Return the [X, Y] coordinate for the center point of the cell that contains the specified text.  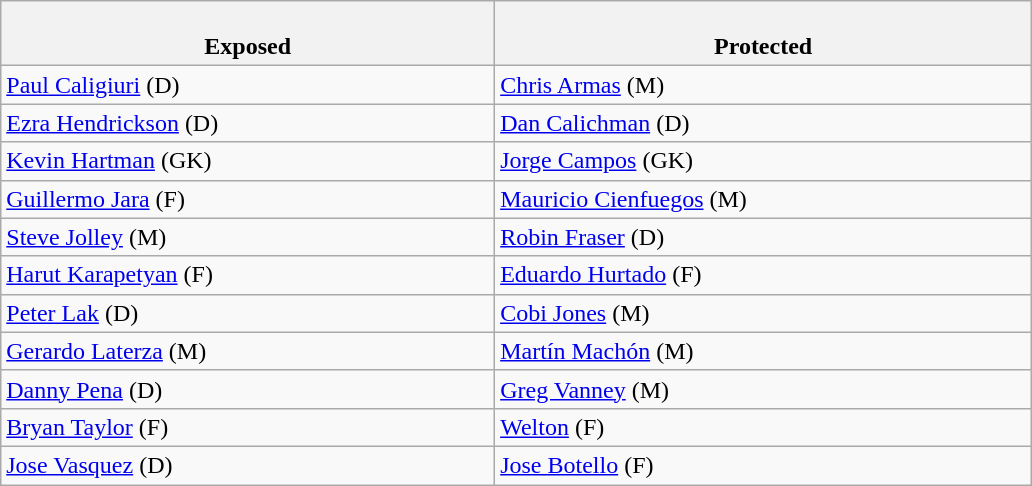
Martín Machón (M) [764, 351]
Guillermo Jara (F) [248, 199]
Mauricio Cienfuegos (M) [764, 199]
Cobi Jones (M) [764, 313]
Paul Caligiuri (D) [248, 85]
Gerardo Laterza (M) [248, 351]
Welton (F) [764, 427]
Jose Vasquez (D) [248, 465]
Eduardo Hurtado (F) [764, 275]
Steve Jolley (M) [248, 237]
Chris Armas (M) [764, 85]
Jorge Campos (GK) [764, 161]
Exposed [248, 34]
Bryan Taylor (F) [248, 427]
Robin Fraser (D) [764, 237]
Kevin Hartman (GK) [248, 161]
Protected [764, 34]
Jose Botello (F) [764, 465]
Peter Lak (D) [248, 313]
Dan Calichman (D) [764, 123]
Danny Pena (D) [248, 389]
Ezra Hendrickson (D) [248, 123]
Harut Karapetyan (F) [248, 275]
Greg Vanney (M) [764, 389]
